Capture the cell that displays the provided text and extract its [X, Y] central coordinate. 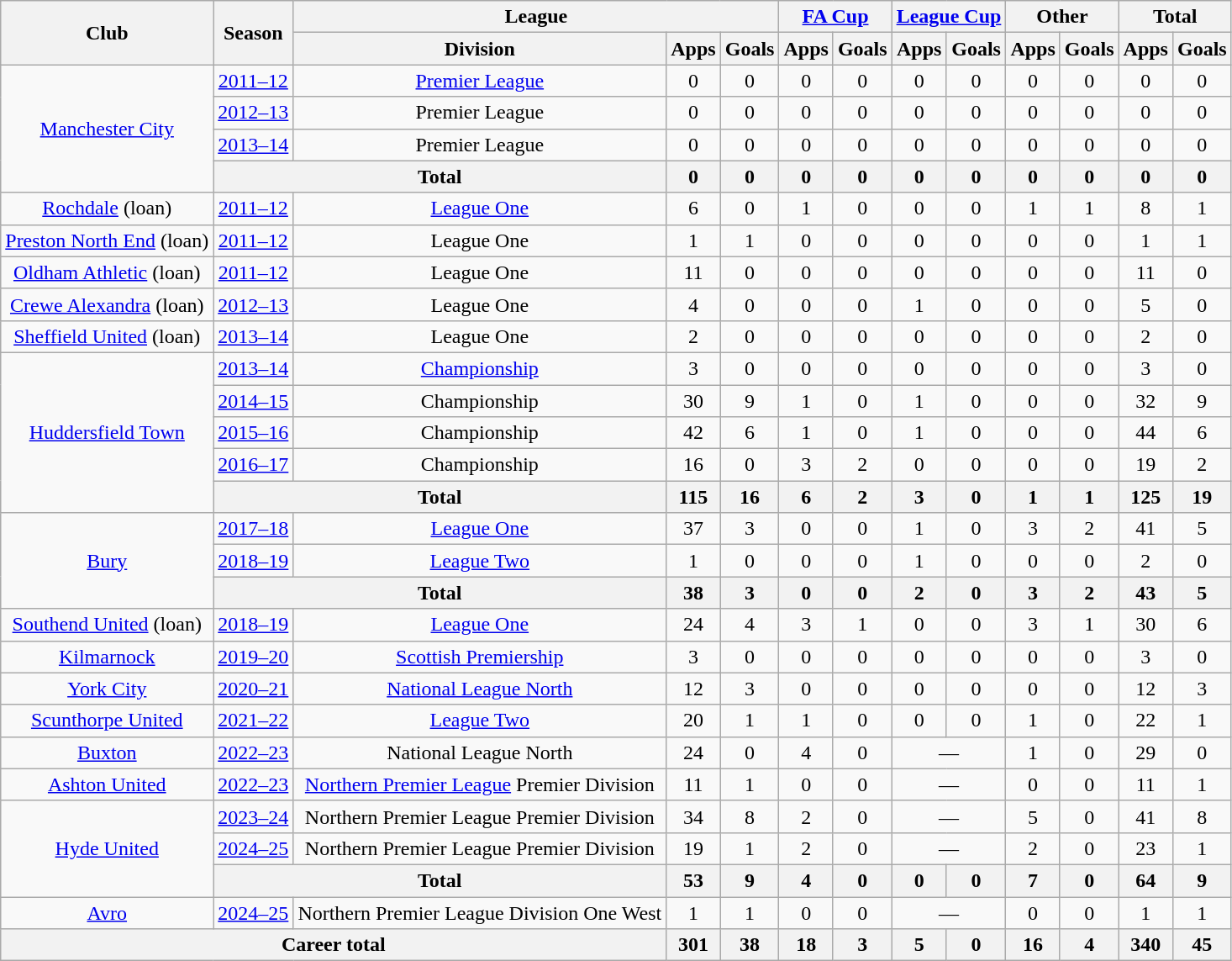
2023–24 [254, 816]
Club [108, 33]
Career total [334, 945]
Rochdale (loan) [108, 209]
2017–18 [254, 529]
340 [1145, 945]
League [536, 17]
League Cup [949, 17]
125 [1145, 497]
Northern Premier League Division One West [480, 912]
Division [480, 49]
Oldham Athletic (loan) [108, 272]
44 [1145, 433]
7 [1033, 880]
18 [806, 945]
FA Cup [835, 17]
Season [254, 33]
2021–22 [254, 721]
Manchester City [108, 129]
301 [693, 945]
Preston North End (loan) [108, 240]
43 [1145, 593]
Bury [108, 561]
2015–16 [254, 433]
115 [693, 497]
2014–15 [254, 401]
Crewe Alexandra (loan) [108, 304]
2020–21 [254, 689]
Scunthorpe United [108, 721]
Other [1062, 17]
Scottish Premiership [480, 657]
Kilmarnock [108, 657]
34 [693, 816]
Sheffield United (loan) [108, 336]
York City [108, 689]
Buxton [108, 752]
Avro [108, 912]
29 [1145, 752]
42 [693, 433]
20 [693, 721]
Southend United (loan) [108, 625]
2019–20 [254, 657]
Hyde United [108, 848]
2016–17 [254, 465]
Ashton United [108, 784]
23 [1145, 848]
37 [693, 529]
53 [693, 880]
32 [1145, 401]
64 [1145, 880]
Huddersfield Town [108, 432]
22 [1145, 721]
45 [1202, 945]
